Detect which cell encompasses the target text, then output its [X, Y] center coordinate. 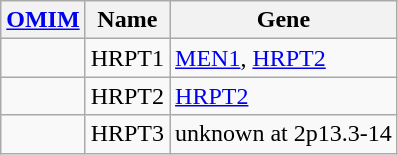
HRPT1 [127, 58]
HRPT3 [127, 134]
MEN1, HRPT2 [284, 58]
Name [127, 20]
Gene [284, 20]
unknown at 2p13.3-14 [284, 134]
OMIM [43, 20]
